For the text-containing cell, return its midpoint in (x, y) coordinate format. 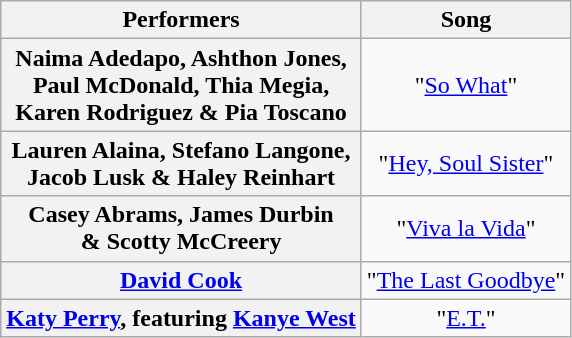
"The Last Goodbye" (466, 280)
"E.T." (466, 318)
Performers (182, 20)
"So What" (466, 85)
Song (466, 20)
David Cook (182, 280)
Casey Abrams, James Durbin& Scotty McCreery (182, 228)
Katy Perry, featuring Kanye West (182, 318)
Lauren Alaina, Stefano Langone,Jacob Lusk & Haley Reinhart (182, 164)
"Viva la Vida" (466, 228)
"Hey, Soul Sister" (466, 164)
Naima Adedapo, Ashthon Jones,Paul McDonald, Thia Megia,Karen Rodriguez & Pia Toscano (182, 85)
